Find where the given text appears and provide that cell's center as [X, Y] coordinate. 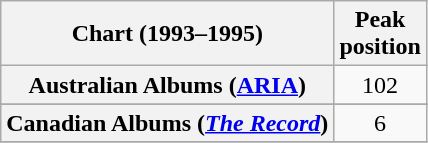
6 [380, 123]
Canadian Albums (The Record) [168, 123]
Australian Albums (ARIA) [168, 85]
102 [380, 85]
Peakposition [380, 34]
Chart (1993–1995) [168, 34]
